Return the [x, y] coordinate for the center point of the cell that contains the specified text.  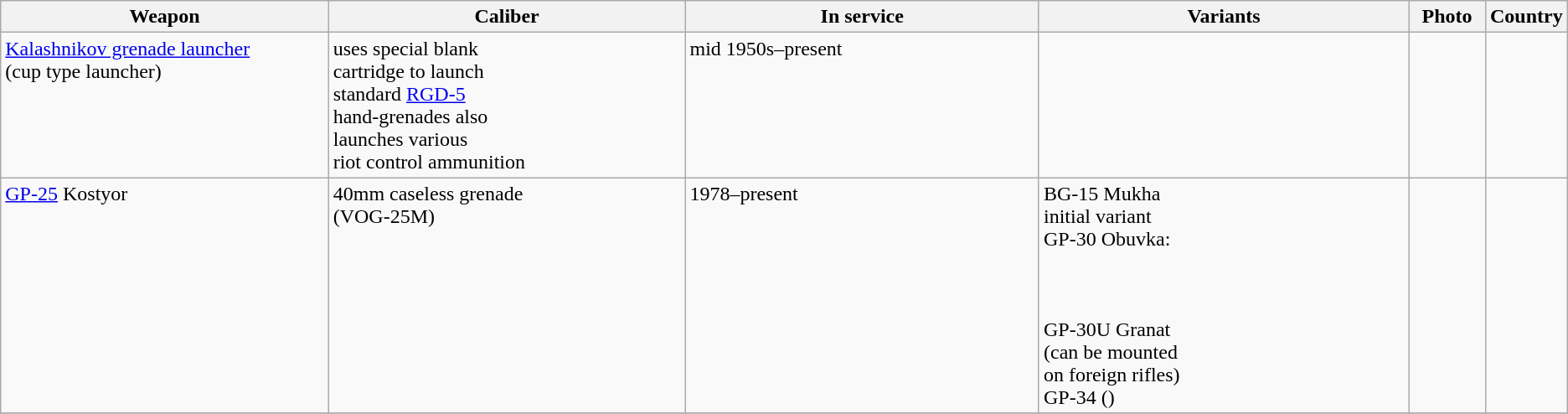
Variants [1223, 17]
uses special blankcartridge to launchstandard RGD-5hand-grenades alsolaunches variousriot control ammunition [507, 106]
Country [1526, 17]
GP-25 Kostyor [164, 295]
40mm caseless grenade(VOG-25M) [507, 295]
Kalashnikov grenade launcher(cup type launcher) [164, 106]
Weapon [164, 17]
mid 1950s–present [863, 106]
Caliber [507, 17]
BG-15 Mukhainitial variantGP-30 Obuvka: GP-30U Granat(can be mountedon foreign rifles)GP-34 () [1223, 295]
Photo [1447, 17]
In service [863, 17]
1978–present [863, 295]
